From the cell containing the given text, extract its center point as (x, y) coordinate. 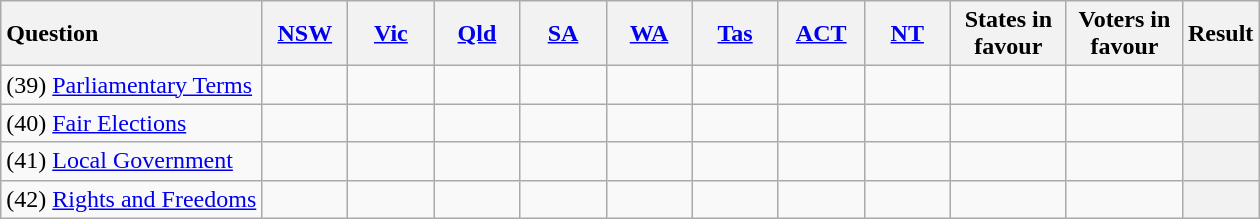
Qld (477, 34)
Voters in favour (1124, 34)
NT (907, 34)
ACT (821, 34)
WA (649, 34)
Tas (735, 34)
Question (132, 34)
NSW (305, 34)
Result (1220, 34)
(40) Fair Elections (132, 123)
States in favour (1008, 34)
(41) Local Government (132, 161)
Vic (391, 34)
(39) Parliamentary Terms (132, 85)
(42) Rights and Freedoms (132, 199)
SA (563, 34)
